Return the (x, y) coordinate for the center point of the cell that contains the specified text.  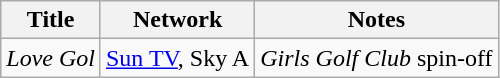
Love Gol (51, 58)
Sun TV, Sky A (177, 58)
Girls Golf Club spin-off (376, 58)
Notes (376, 20)
Network (177, 20)
Title (51, 20)
